Extract the (X, Y) coordinate from the center of the cell holding the provided text.  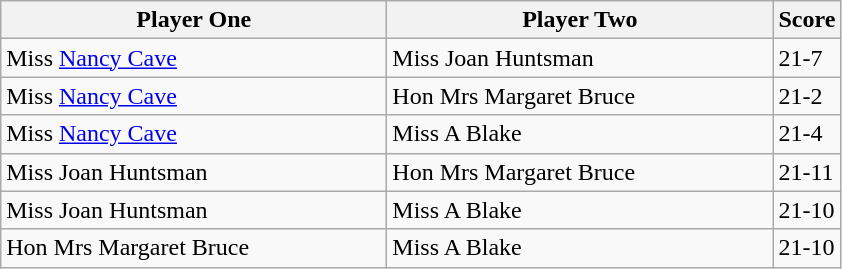
Player One (194, 20)
21-7 (807, 58)
Score (807, 20)
21-4 (807, 134)
21-2 (807, 96)
21-11 (807, 172)
Player Two (580, 20)
